Scan for the cell matching the given text and deliver its [X, Y] coordinate at center. 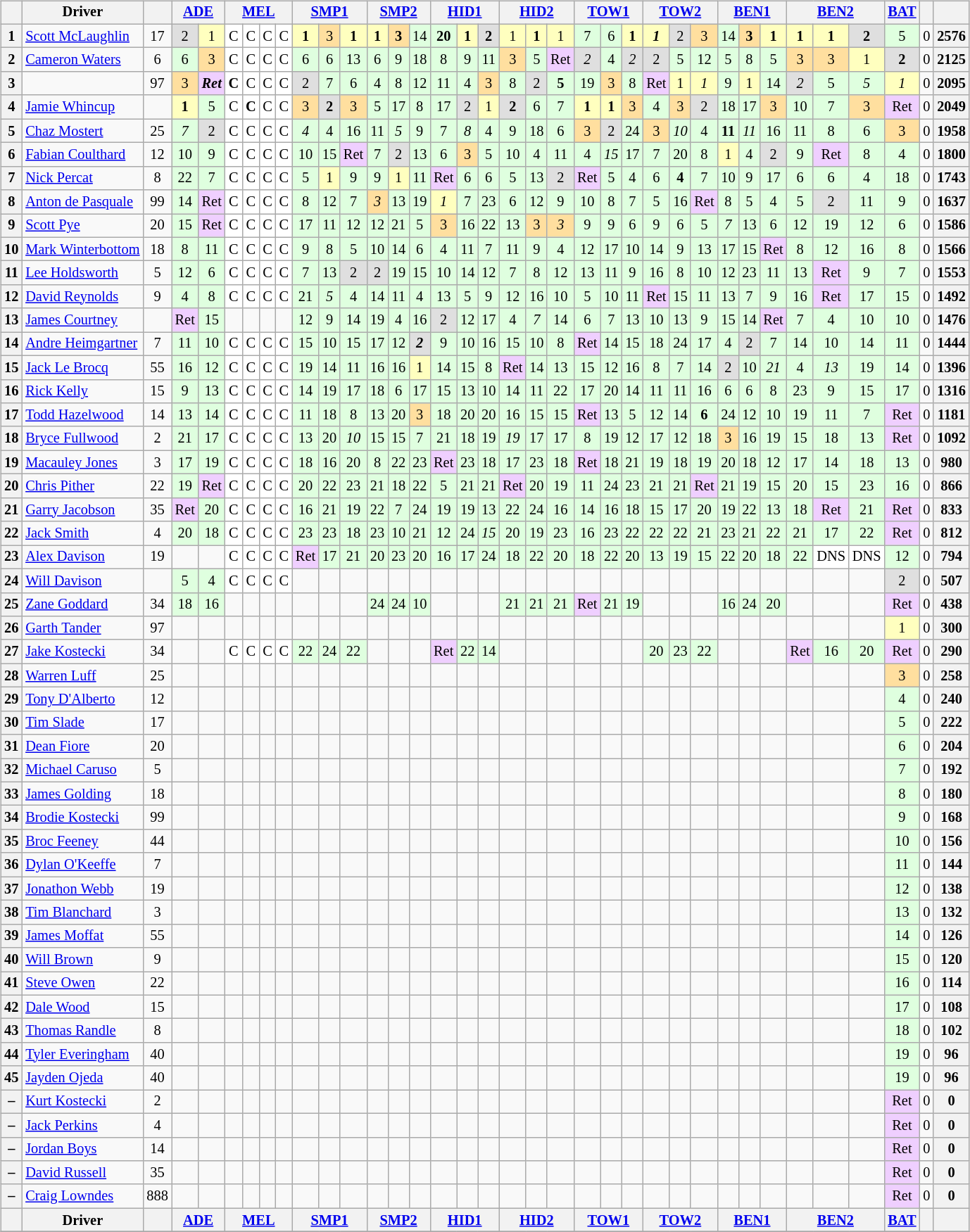
1566 [951, 249]
2049 [951, 107]
Dylan O'Keeffe [82, 865]
204 [951, 747]
1444 [951, 344]
138 [951, 889]
794 [951, 557]
David Reynolds [82, 297]
144 [951, 865]
Jayden Ojeda [82, 1078]
1396 [951, 367]
Kurt Kostecki [82, 1102]
Jack Perkins [82, 1125]
290 [951, 652]
David Russell [82, 1173]
2576 [951, 36]
James Golding [82, 794]
Dean Fiore [82, 747]
192 [951, 770]
1800 [951, 155]
36 [11, 865]
300 [951, 628]
1092 [951, 438]
Tim Blanchard [82, 913]
Alex Davison [82, 557]
833 [951, 509]
James Moffat [82, 936]
28 [11, 675]
1553 [951, 273]
156 [951, 842]
45 [11, 1078]
26 [11, 628]
42 [11, 1007]
Jack Smith [82, 533]
Fabian Coulthard [82, 155]
240 [951, 699]
Macauley Jones [82, 462]
168 [951, 818]
Scott Pye [82, 226]
James Courtney [82, 320]
Garth Tander [82, 628]
Tony D'Alberto [82, 699]
132 [951, 913]
114 [951, 984]
980 [951, 462]
Dale Wood [82, 1007]
1476 [951, 320]
102 [951, 1031]
507 [951, 580]
Thomas Randle [82, 1031]
Jordan Boys [82, 1149]
Broc Feeney [82, 842]
27 [11, 652]
41 [11, 984]
1637 [951, 202]
Warren Luff [82, 675]
Todd Hazelwood [82, 415]
38 [11, 913]
32 [11, 770]
Will Brown [82, 960]
120 [951, 960]
438 [951, 604]
1492 [951, 297]
Tyler Everingham [82, 1055]
Bryce Fullwood [82, 438]
Chaz Mostert [82, 131]
Zane Goddard [82, 604]
31 [11, 747]
43 [11, 1031]
Jamie Whincup [82, 107]
33 [11, 794]
Nick Percat [82, 178]
126 [951, 936]
Andre Heimgartner [82, 344]
Mark Winterbottom [82, 249]
29 [11, 699]
Jack Le Brocq [82, 367]
Craig Lowndes [82, 1196]
258 [951, 675]
Michael Caruso [82, 770]
180 [951, 794]
888 [157, 1196]
Scott McLaughlin [82, 36]
Jake Kostecki [82, 652]
866 [951, 486]
Steve Owen [82, 984]
222 [951, 723]
30 [11, 723]
Chris Pither [82, 486]
Jonathon Webb [82, 889]
1743 [951, 178]
Brodie Kostecki [82, 818]
Tim Slade [82, 723]
39 [11, 936]
812 [951, 533]
1181 [951, 415]
Anton de Pasquale [82, 202]
37 [11, 889]
1316 [951, 391]
Garry Jacobson [82, 509]
Rick Kelly [82, 391]
2095 [951, 84]
108 [951, 1007]
1586 [951, 226]
Cameron Waters [82, 60]
1958 [951, 131]
2125 [951, 60]
Lee Holdsworth [82, 273]
Will Davison [82, 580]
